Output the [X, Y] coordinate of the center of the cell containing the given text.  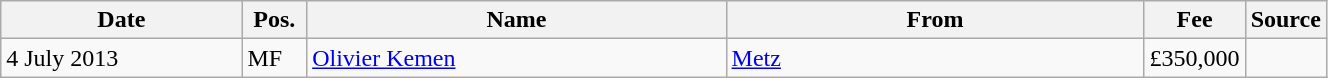
4 July 2013 [122, 58]
MF [274, 58]
£350,000 [1194, 58]
From [935, 20]
Name [516, 20]
Metz [935, 58]
Source [1286, 20]
Olivier Kemen [516, 58]
Fee [1194, 20]
Date [122, 20]
Pos. [274, 20]
